Capture the cell that displays the provided text and extract its [x, y] central coordinate. 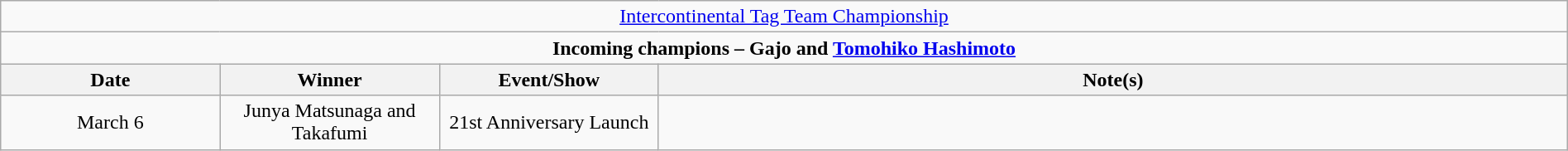
21st Anniversary Launch [549, 123]
Incoming champions – Gajo and Tomohiko Hashimoto [784, 48]
March 6 [111, 123]
Date [111, 80]
Junya Matsunaga and Takafumi [329, 123]
Event/Show [549, 80]
Note(s) [1113, 80]
Intercontinental Tag Team Championship [784, 17]
Winner [329, 80]
